Search for the cell housing the specified text and yield its [X, Y] center coordinate. 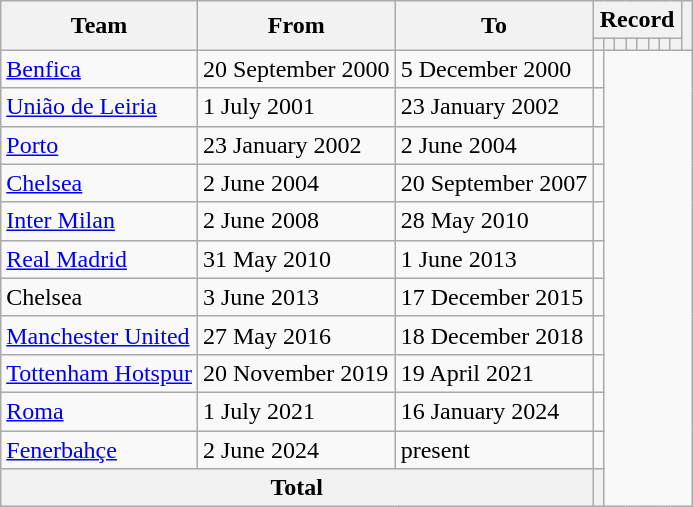
31 May 2010 [296, 259]
To [494, 26]
Manchester United [100, 335]
16 January 2024 [494, 411]
27 May 2016 [296, 335]
Inter Milan [100, 221]
20 September 2007 [494, 183]
1 June 2013 [494, 259]
19 April 2021 [494, 373]
Roma [100, 411]
Real Madrid [100, 259]
17 December 2015 [494, 297]
Total [297, 488]
Fenerbahçe [100, 449]
Tottenham Hotspur [100, 373]
Team [100, 26]
3 June 2013 [296, 297]
Benfica [100, 69]
20 September 2000 [296, 69]
28 May 2010 [494, 221]
1 July 2021 [296, 411]
1 July 2001 [296, 107]
Record [637, 20]
present [494, 449]
From [296, 26]
5 December 2000 [494, 69]
18 December 2018 [494, 335]
20 November 2019 [296, 373]
2 June 2008 [296, 221]
Porto [100, 145]
União de Leiria [100, 107]
2 June 2024 [296, 449]
